From the cell containing the given text, extract its center point as (X, Y) coordinate. 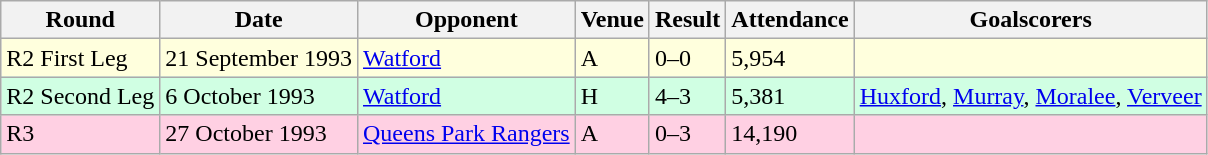
5,954 (790, 58)
Attendance (790, 20)
Round (80, 20)
Goalscorers (1030, 20)
Huxford, Murray, Moralee, Verveer (1030, 96)
21 September 1993 (259, 58)
Opponent (466, 20)
0–0 (687, 58)
Venue (612, 20)
R3 (80, 134)
4–3 (687, 96)
Result (687, 20)
14,190 (790, 134)
R2 Second Leg (80, 96)
6 October 1993 (259, 96)
H (612, 96)
Queens Park Rangers (466, 134)
R2 First Leg (80, 58)
5,381 (790, 96)
27 October 1993 (259, 134)
Date (259, 20)
0–3 (687, 134)
